Detect which cell encompasses the target text, then output its (X, Y) center coordinate. 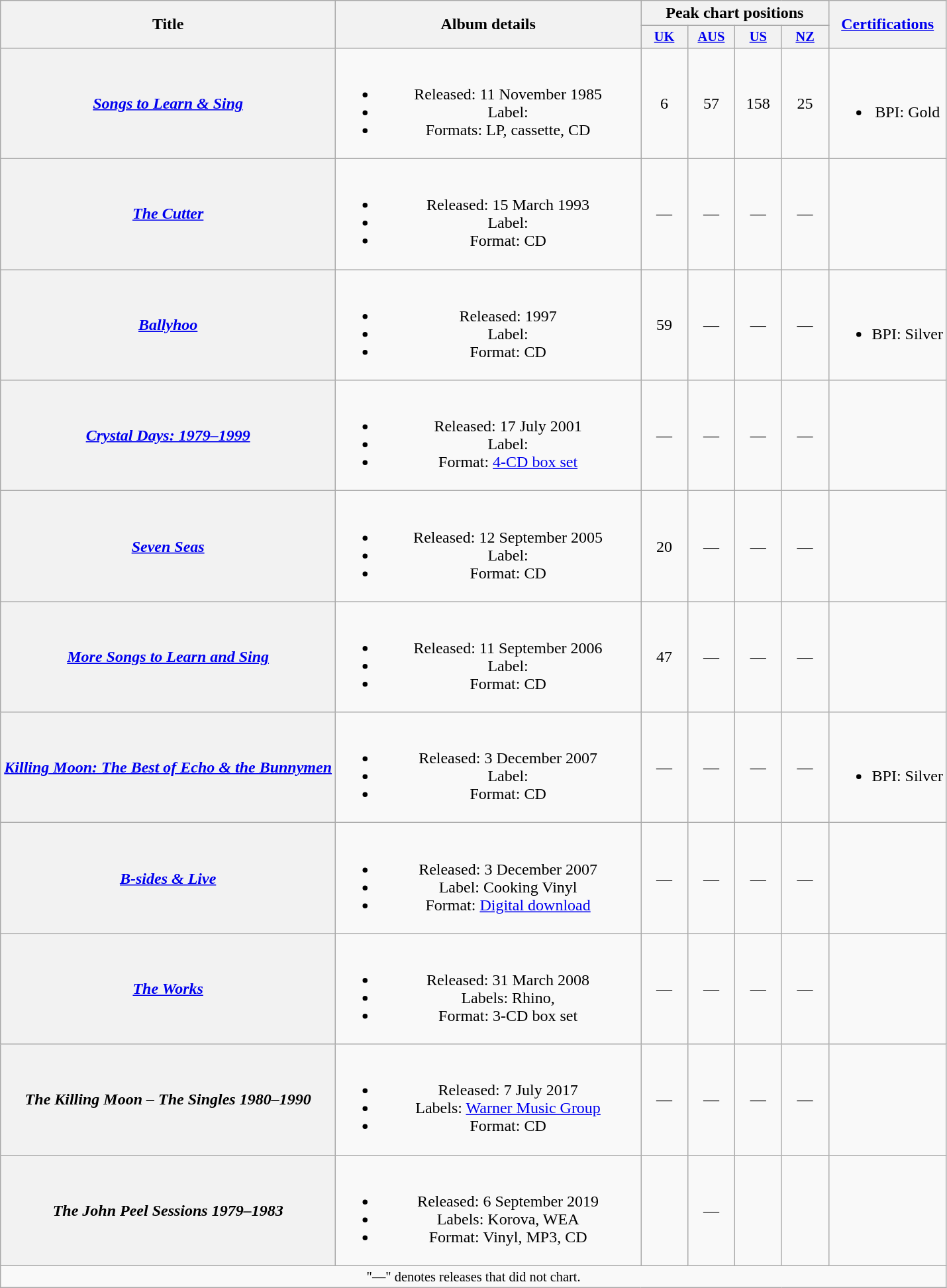
"—" denotes releases that did not chart. (474, 1277)
Released: 17 July 2001Label: Format: 4-CD box set (489, 436)
The Works (168, 989)
The Killing Moon – The Singles 1980–1990 (168, 1100)
Killing Moon: The Best of Echo & the Bunnymen (168, 767)
Released: 11 November 1985Label: Formats: LP, cassette, CD (489, 103)
More Songs to Learn and Sing (168, 657)
Certifications (887, 25)
Released: 12 September 2005Label: Format: CD (489, 546)
Released: 11 September 2006Label: Format: CD (489, 657)
Peak chart positions (735, 13)
6 (665, 103)
Songs to Learn & Sing (168, 103)
158 (758, 103)
The Cutter (168, 215)
Released: 15 March 1993Label: Format: CD (489, 215)
Seven Seas (168, 546)
NZ (805, 37)
Released: 7 July 2017Labels: Warner Music GroupFormat: CD (489, 1100)
47 (665, 657)
Title (168, 25)
Crystal Days: 1979–1999 (168, 436)
Released: 3 December 2007Label: Cooking VinylFormat: Digital download (489, 879)
Released: 3 December 2007Label: Format: CD (489, 767)
B-sides & Live (168, 879)
UK (665, 37)
Ballyhoo (168, 325)
Released: 1997Label: Format: CD (489, 325)
Album details (489, 25)
BPI: Gold (887, 103)
US (758, 37)
The John Peel Sessions 1979–1983 (168, 1210)
Released: 6 September 2019Labels: Korova, WEAFormat: Vinyl, MP3, CD (489, 1210)
AUS (711, 37)
59 (665, 325)
25 (805, 103)
Released: 31 March 2008Labels: Rhino, Format: 3-CD box set (489, 989)
20 (665, 546)
57 (711, 103)
